Provide the (X, Y) coordinate of the cell's center where the given text is located.  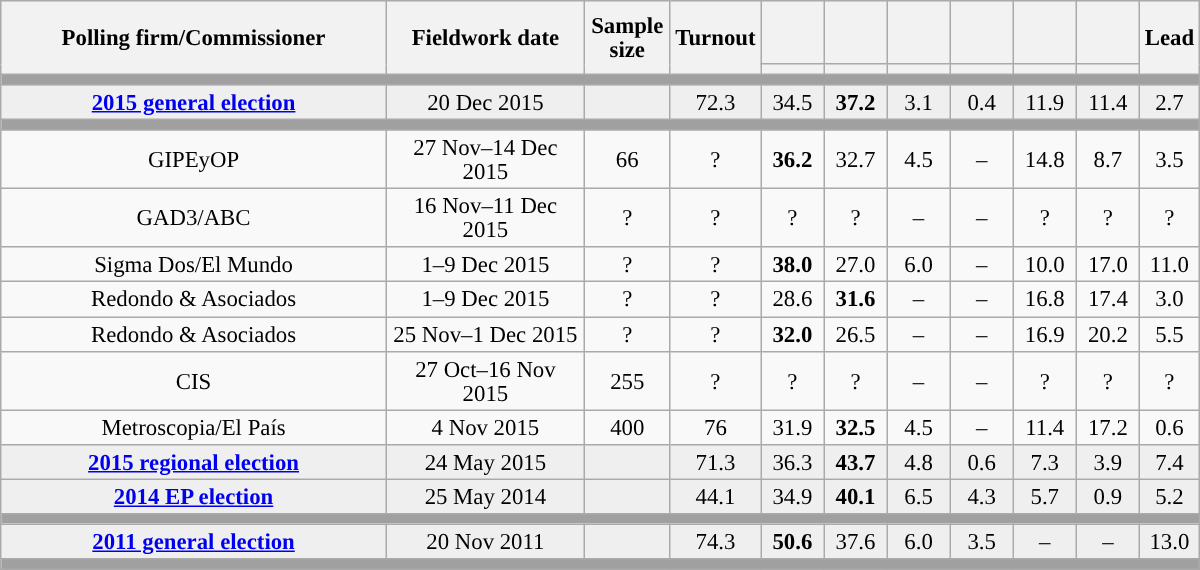
7.3 (1044, 462)
16 Nov–11 Dec 2015 (485, 218)
6.5 (918, 496)
34.9 (792, 496)
5.2 (1169, 496)
32.7 (856, 160)
25 Nov–1 Dec 2015 (485, 334)
25 May 2014 (485, 496)
3.1 (918, 102)
GAD3/ABC (194, 218)
36.2 (792, 160)
2015 regional election (194, 462)
17.2 (1108, 428)
37.6 (856, 542)
Sigma Dos/El Mundo (194, 266)
66 (627, 160)
38.0 (792, 266)
13.0 (1169, 542)
36.3 (792, 462)
400 (627, 428)
76 (716, 428)
28.6 (792, 300)
27 Nov–14 Dec 2015 (485, 160)
Sample size (627, 38)
3.9 (1108, 462)
32.5 (856, 428)
31.9 (792, 428)
44.1 (716, 496)
34.5 (792, 102)
8.7 (1108, 160)
5.7 (1044, 496)
5.5 (1169, 334)
2.7 (1169, 102)
7.4 (1169, 462)
27 Oct–16 Nov 2015 (485, 380)
10.0 (1044, 266)
24 May 2015 (485, 462)
40.1 (856, 496)
17.4 (1108, 300)
2014 EP election (194, 496)
4.3 (982, 496)
32.0 (792, 334)
74.3 (716, 542)
27.0 (856, 266)
43.7 (856, 462)
11.9 (1044, 102)
0.9 (1108, 496)
GIPEyOP (194, 160)
11.0 (1169, 266)
31.6 (856, 300)
16.8 (1044, 300)
26.5 (856, 334)
Fieldwork date (485, 38)
Polling firm/Commissioner (194, 38)
Turnout (716, 38)
20 Dec 2015 (485, 102)
0.4 (982, 102)
20.2 (1108, 334)
72.3 (716, 102)
37.2 (856, 102)
20 Nov 2011 (485, 542)
4.8 (918, 462)
71.3 (716, 462)
CIS (194, 380)
2015 general election (194, 102)
3.0 (1169, 300)
16.9 (1044, 334)
Lead (1169, 38)
4 Nov 2015 (485, 428)
255 (627, 380)
50.6 (792, 542)
Metroscopia/El País (194, 428)
17.0 (1108, 266)
2011 general election (194, 542)
14.8 (1044, 160)
